Determine the (x, y) coordinate at the center of the cell enclosing the given text.  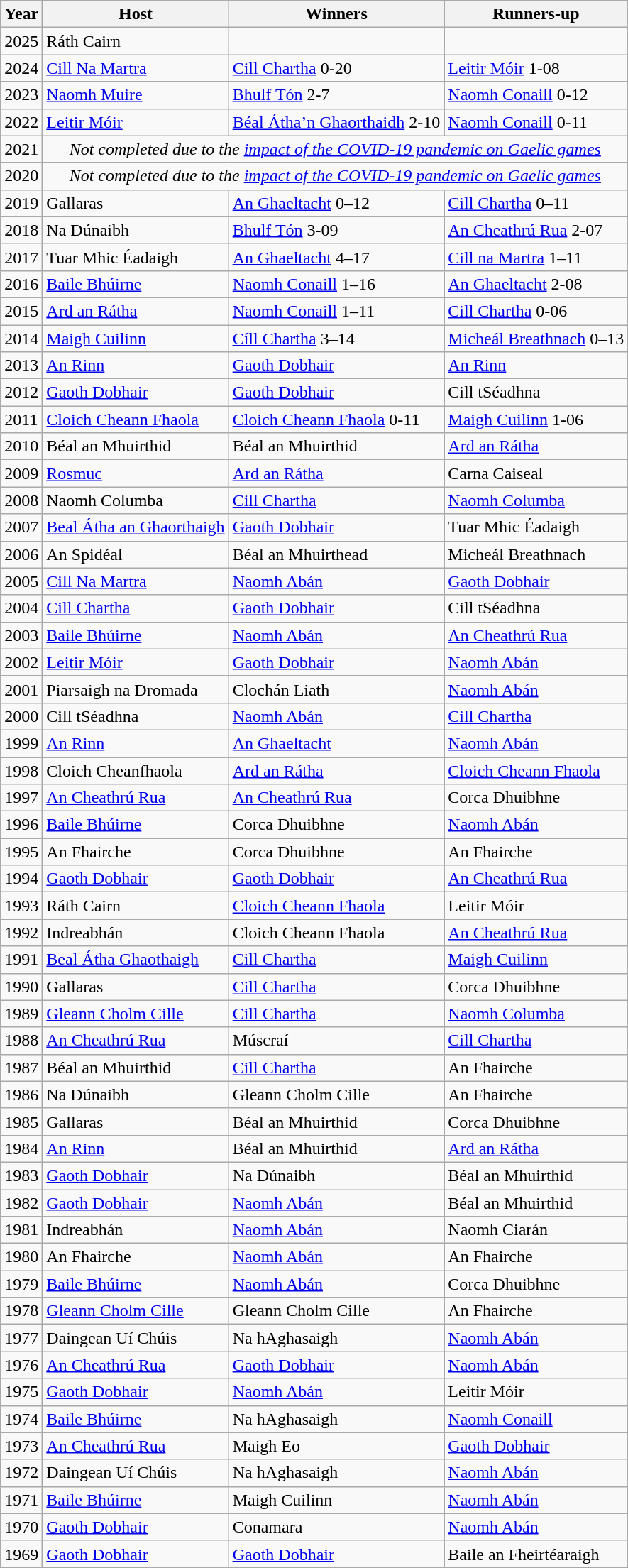
Cill na Martra 1–11 (536, 257)
1971 (21, 1500)
2025 (21, 41)
Cloich Cheann Fhaola 0-11 (336, 420)
1988 (21, 1041)
1983 (21, 1175)
Host (136, 14)
Clochán Liath (336, 689)
1969 (21, 1554)
1999 (21, 743)
2023 (21, 95)
1980 (21, 1257)
Baile an Fheirtéaraigh (536, 1554)
Rosmuc (136, 473)
Bhulf Tón 3-09 (336, 230)
1991 (21, 960)
2015 (21, 311)
2000 (21, 716)
1970 (21, 1527)
Leitir Móir 1-08 (536, 68)
An Spidéal (136, 554)
Naomh Ciarán (536, 1230)
1987 (21, 1068)
Beal Átha an Ghaorthaigh (136, 527)
2003 (21, 635)
Cíll Chartha 3–14 (336, 339)
Naomh Conaill 0-11 (536, 122)
Conamara (336, 1527)
2009 (21, 473)
1996 (21, 825)
2004 (21, 608)
Béal Átha’n Ghaorthaidh 2-10 (336, 122)
1990 (21, 987)
2008 (21, 500)
2011 (21, 420)
Cloich Cheanfhaola (136, 770)
Naomh Conaill 1–16 (336, 284)
1985 (21, 1122)
2002 (21, 662)
1974 (21, 1419)
1994 (21, 879)
1976 (21, 1365)
Carna Caiseal (536, 473)
Naomh Conaill 0-12 (536, 95)
2001 (21, 689)
1979 (21, 1284)
An Ghaeltacht 0–12 (336, 203)
Micheál Breathnach (536, 554)
Piarsaigh na Dromada (136, 689)
1972 (21, 1473)
2022 (21, 122)
1989 (21, 1014)
1973 (21, 1446)
Maigh Cuilinn 1-06 (536, 420)
Béal an Mhuirthead (336, 554)
An Ghaeltacht 2-08 (536, 284)
1977 (21, 1338)
1992 (21, 933)
Beal Átha Ghaothaigh (136, 960)
Year (21, 14)
Maigh Eo (336, 1446)
1997 (21, 798)
2014 (21, 339)
2010 (21, 446)
1978 (21, 1311)
Winners (336, 14)
Naomh Conaill 1–11 (336, 311)
1986 (21, 1095)
An Ghaeltacht 4–17 (336, 257)
2017 (21, 257)
2018 (21, 230)
An Ghaeltacht (336, 743)
2005 (21, 581)
2021 (21, 149)
Naomh Muire (136, 95)
1981 (21, 1230)
1982 (21, 1203)
Bhulf Tón 2-7 (336, 95)
1975 (21, 1392)
Cill Chartha 0-06 (536, 311)
2019 (21, 203)
2013 (21, 366)
Micheál Breathnach 0–13 (536, 339)
1984 (21, 1148)
2016 (21, 284)
Naomh Conaill (536, 1419)
1998 (21, 770)
Cill Chartha 0–11 (536, 203)
2012 (21, 393)
Cill Chartha 0-20 (336, 68)
1993 (21, 906)
2020 (21, 176)
2007 (21, 527)
1995 (21, 852)
2024 (21, 68)
2006 (21, 554)
An Cheathrú Rua 2-07 (536, 230)
Runners-up (536, 14)
Múscraí (336, 1041)
